Capture the cell that displays the provided text and extract its [x, y] central coordinate. 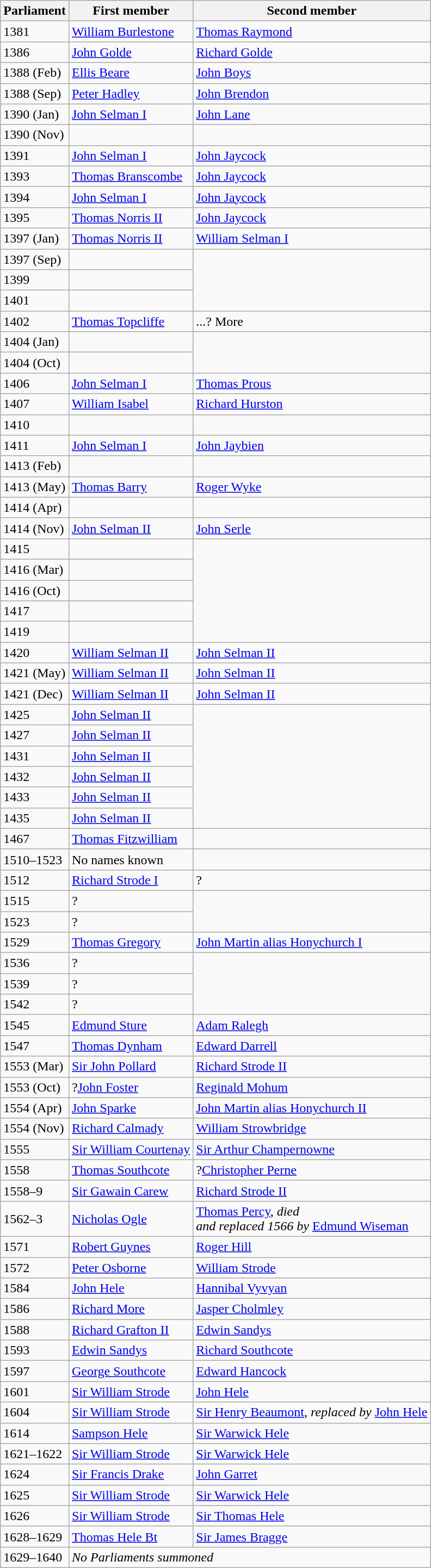
1427 [35, 735]
Sir Henry Beaumont, replaced by John Hele [312, 1412]
1421 (May) [35, 673]
1395 [35, 218]
Richard Golde [312, 52]
Edmund Sture [131, 1025]
Thomas Southcote [131, 1170]
1414 (Nov) [35, 528]
1397 (Jan) [35, 238]
Sampson Hele [131, 1433]
1390 (Nov) [35, 135]
1554 (Apr) [35, 1108]
Thomas Raymond [312, 32]
1390 (Jan) [35, 114]
Reginald Mohum [312, 1087]
Ellis Beare [131, 73]
Richard More [131, 1309]
Richard Southcote [312, 1350]
1523 [35, 922]
John Lane [312, 114]
1547 [35, 1046]
1626 [35, 1516]
Second member [312, 11]
Peter Osborne [131, 1268]
John Jaybien [312, 445]
1404 (Oct) [35, 363]
Thomas Percy, died and replaced 1566 by Edmund Wiseman [312, 1218]
Thomas Hele Bt [131, 1536]
Sir John Pollard [131, 1067]
1425 [35, 715]
John Garret [312, 1474]
Edward Darrell [312, 1046]
Hannibal Vyvyan [312, 1288]
1628–1629 [35, 1536]
John Sparke [131, 1108]
Thomas Topcliffe [131, 321]
1529 [35, 943]
John Golde [131, 52]
1406 [35, 383]
1572 [35, 1268]
1381 [35, 32]
1402 [35, 321]
1604 [35, 1412]
No names known [131, 859]
Thomas Prous [312, 383]
1391 [35, 156]
Peter Hadley [131, 94]
Nicholas Ogle [131, 1218]
1515 [35, 901]
1629–1640 [35, 1557]
1413 (May) [35, 487]
George Southcote [131, 1371]
1536 [35, 963]
1562–3 [35, 1218]
Thomas Barry [131, 487]
1624 [35, 1474]
1553 (Oct) [35, 1087]
Sir James Bragge [312, 1536]
1401 [35, 301]
Roger Wyke [312, 487]
?John Foster [131, 1087]
Richard Grafton II [131, 1330]
1393 [35, 176]
1415 [35, 549]
1410 [35, 425]
John Serle [312, 528]
1431 [35, 756]
1404 (Jan) [35, 342]
1419 [35, 632]
Thomas Gregory [131, 943]
1386 [35, 52]
1621–1622 [35, 1454]
1432 [35, 777]
1625 [35, 1495]
William Isabel [131, 404]
William Strode [312, 1268]
1433 [35, 797]
1555 [35, 1149]
1512 [35, 880]
William Burlestone [131, 32]
Robert Guynes [131, 1247]
Adam Ralegh [312, 1025]
1597 [35, 1371]
1417 [35, 611]
1394 [35, 197]
1584 [35, 1288]
1407 [35, 404]
?Christopher Perne [312, 1170]
William Selman I [312, 238]
Richard Strode I [131, 880]
1542 [35, 1005]
1435 [35, 818]
John Martin alias Honychurch I [312, 943]
Sir Francis Drake [131, 1474]
Thomas Dynham [131, 1046]
1614 [35, 1433]
Sir Thomas Hele [312, 1516]
Thomas Fitzwilliam [131, 839]
1420 [35, 653]
1593 [35, 1350]
1586 [35, 1309]
Richard Calmady [131, 1129]
1416 (Oct) [35, 590]
1553 (Mar) [35, 1067]
1414 (Apr) [35, 507]
Thomas Branscombe [131, 176]
Richard Hurston [312, 404]
1558 [35, 1170]
No Parliaments summoned [249, 1557]
John Boys [312, 73]
1411 [35, 445]
1601 [35, 1392]
Roger Hill [312, 1247]
Sir William Courtenay [131, 1149]
1421 (Dec) [35, 694]
1388 (Feb) [35, 73]
John Brendon [312, 94]
1467 [35, 839]
Jasper Cholmley [312, 1309]
1571 [35, 1247]
William Strowbridge [312, 1129]
...? More [312, 321]
1545 [35, 1025]
1558–9 [35, 1191]
Sir Gawain Carew [131, 1191]
1413 (Feb) [35, 466]
1416 (Mar) [35, 569]
1588 [35, 1330]
First member [131, 11]
1397 (Sep) [35, 259]
Edward Hancock [312, 1371]
Parliament [35, 11]
Sir Arthur Champernowne [312, 1149]
1388 (Sep) [35, 94]
1399 [35, 280]
John Martin alias Honychurch II [312, 1108]
1554 (Nov) [35, 1129]
1510–1523 [35, 859]
1539 [35, 984]
